Detect which cell encompasses the target text, then output its [X, Y] center coordinate. 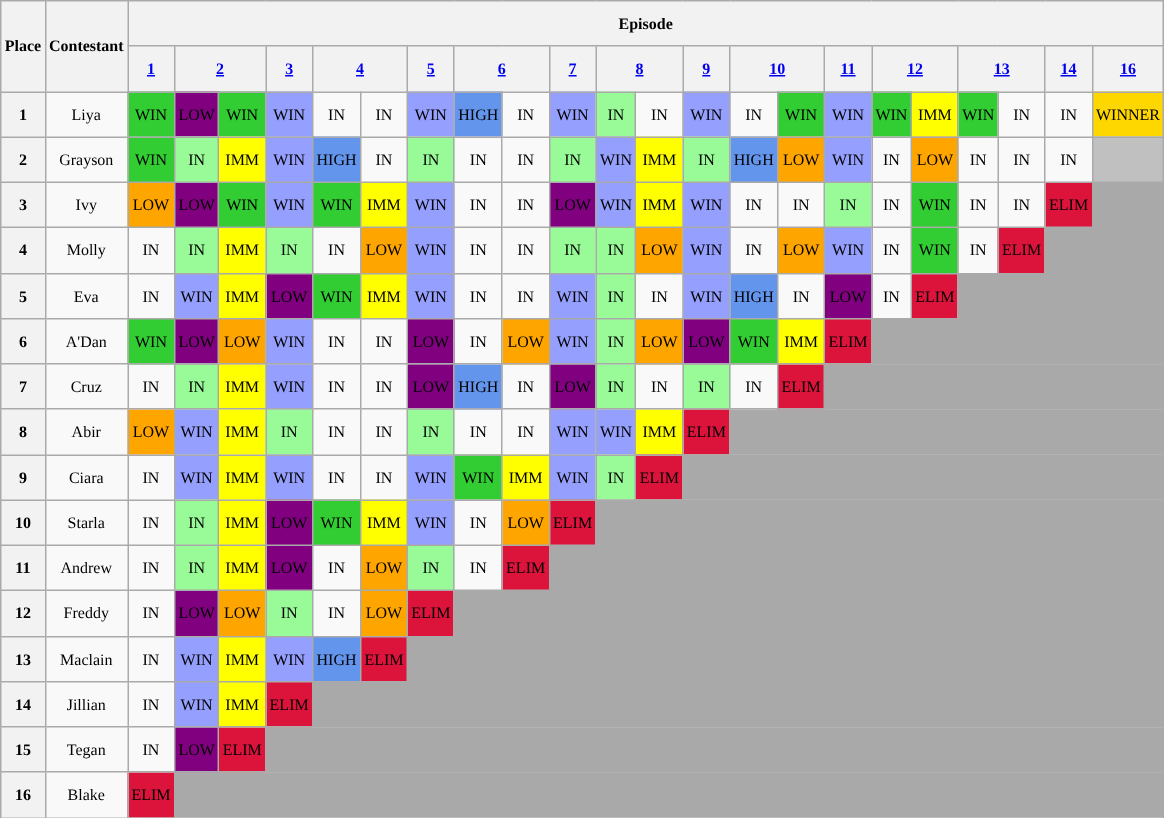
Ivy [86, 204]
Eva [86, 296]
Jillian [86, 704]
Liya [86, 114]
Andrew [86, 568]
Grayson [86, 160]
Cruz [86, 386]
Place [23, 46]
Contestant [86, 46]
A'Dan [86, 340]
Starla [86, 522]
Maclain [86, 658]
Molly [86, 250]
Ciara [86, 476]
Abir [86, 432]
Tegan [86, 748]
WINNER [1128, 114]
Episode [646, 22]
15 [23, 748]
Blake [86, 794]
Freddy [86, 612]
